Pinpoint the cell where the given text exists, returning its (X, Y) midpoint coordinate. 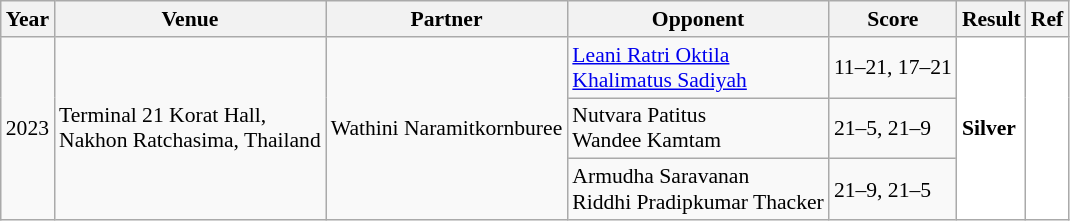
Result (992, 19)
Leani Ratri Oktila Khalimatus Sadiyah (698, 68)
Wathini Naramitkornburee (447, 128)
Score (893, 19)
Partner (447, 19)
11–21, 17–21 (893, 68)
21–5, 21–9 (893, 128)
Silver (992, 128)
Nutvara Patitus Wandee Kamtam (698, 128)
Armudha Saravanan Riddhi Pradipkumar Thacker (698, 190)
Venue (190, 19)
21–9, 21–5 (893, 190)
Year (28, 19)
2023 (28, 128)
Ref (1047, 19)
Terminal 21 Korat Hall,Nakhon Ratchasima, Thailand (190, 128)
Opponent (698, 19)
